Determine the [x, y] coordinate at the center of the cell enclosing the given text.  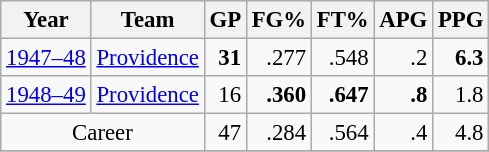
1947–48 [46, 58]
Team [148, 20]
.2 [404, 58]
FT% [342, 20]
.360 [278, 95]
.8 [404, 95]
6.3 [461, 58]
.548 [342, 58]
47 [225, 133]
1948–49 [46, 95]
1.8 [461, 95]
APG [404, 20]
FG% [278, 20]
16 [225, 95]
4.8 [461, 133]
.277 [278, 58]
.564 [342, 133]
.4 [404, 133]
Career [102, 133]
GP [225, 20]
.284 [278, 133]
.647 [342, 95]
PPG [461, 20]
31 [225, 58]
Year [46, 20]
